Output the (X, Y) coordinate of the center of the cell containing the given text.  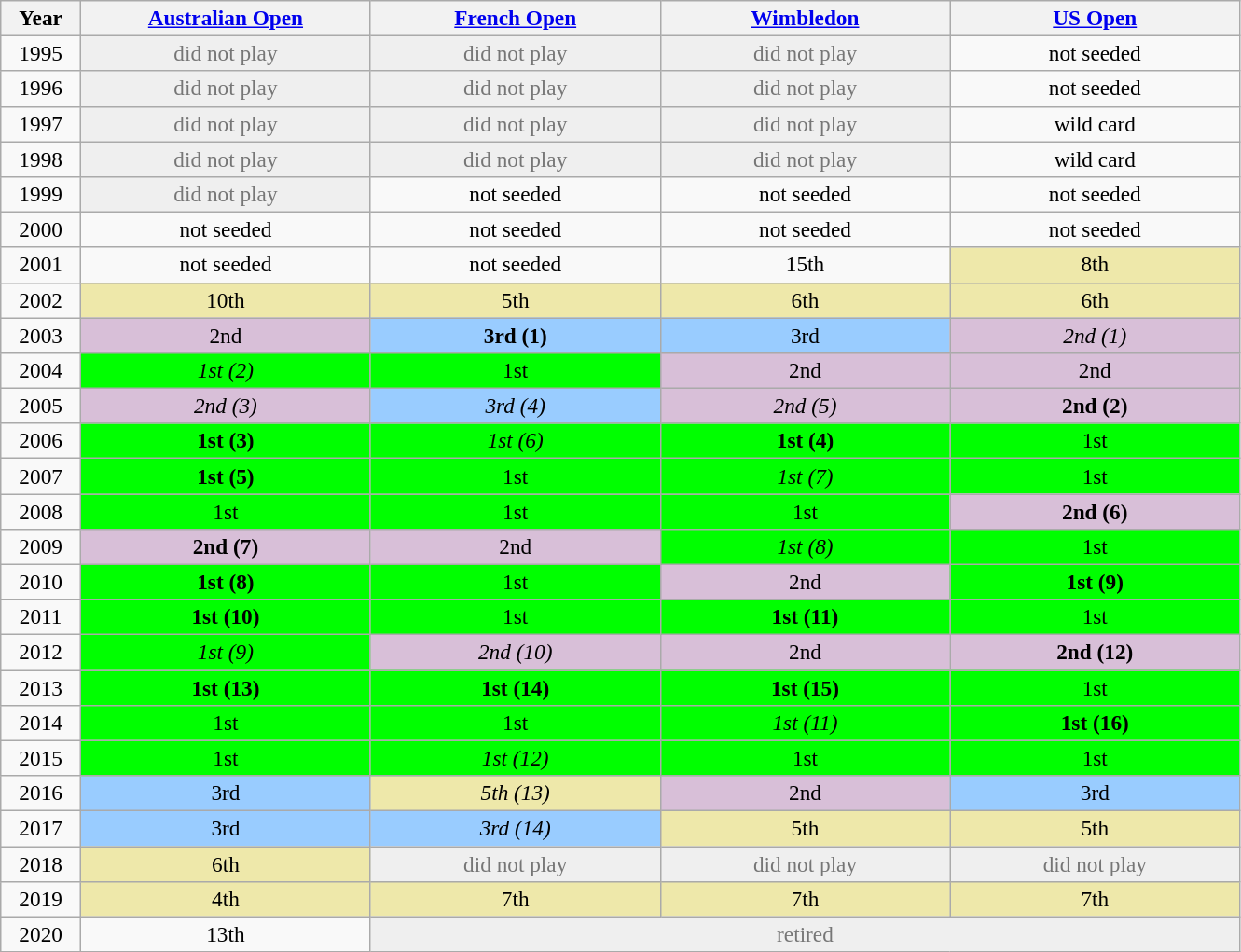
5th (13) (515, 793)
2003 (41, 335)
3rd (4) (515, 406)
2012 (41, 652)
3rd (1) (515, 335)
2011 (41, 617)
2015 (41, 758)
2nd (1) (1095, 335)
1st (13) (226, 687)
Wimbledon (806, 18)
2001 (41, 265)
1st (4) (806, 441)
1995 (41, 53)
1st (2) (226, 370)
2007 (41, 476)
2010 (41, 582)
US Open (1095, 18)
1st (10) (226, 617)
2004 (41, 370)
2017 (41, 828)
1st (16) (1095, 723)
2018 (41, 863)
2009 (41, 546)
1999 (41, 194)
2nd (10) (515, 652)
13th (226, 934)
2020 (41, 934)
1st (7) (806, 476)
1st (14) (515, 687)
10th (226, 300)
French Open (515, 18)
2nd (7) (226, 546)
2014 (41, 723)
1st (12) (515, 758)
4th (226, 899)
1st (5) (226, 476)
15th (806, 265)
Australian Open (226, 18)
1st (15) (806, 687)
1997 (41, 124)
1st (6) (515, 441)
2nd (5) (806, 406)
1998 (41, 159)
2000 (41, 229)
2002 (41, 300)
2005 (41, 406)
1st (3) (226, 441)
2013 (41, 687)
2nd (3) (226, 406)
retired (805, 934)
2008 (41, 511)
Year (41, 18)
2019 (41, 899)
2016 (41, 793)
8th (1095, 265)
3rd (14) (515, 828)
2nd (2) (1095, 406)
2nd (12) (1095, 652)
2nd (6) (1095, 511)
1996 (41, 89)
2006 (41, 441)
